Capture the cell that displays the provided text and extract its [X, Y] central coordinate. 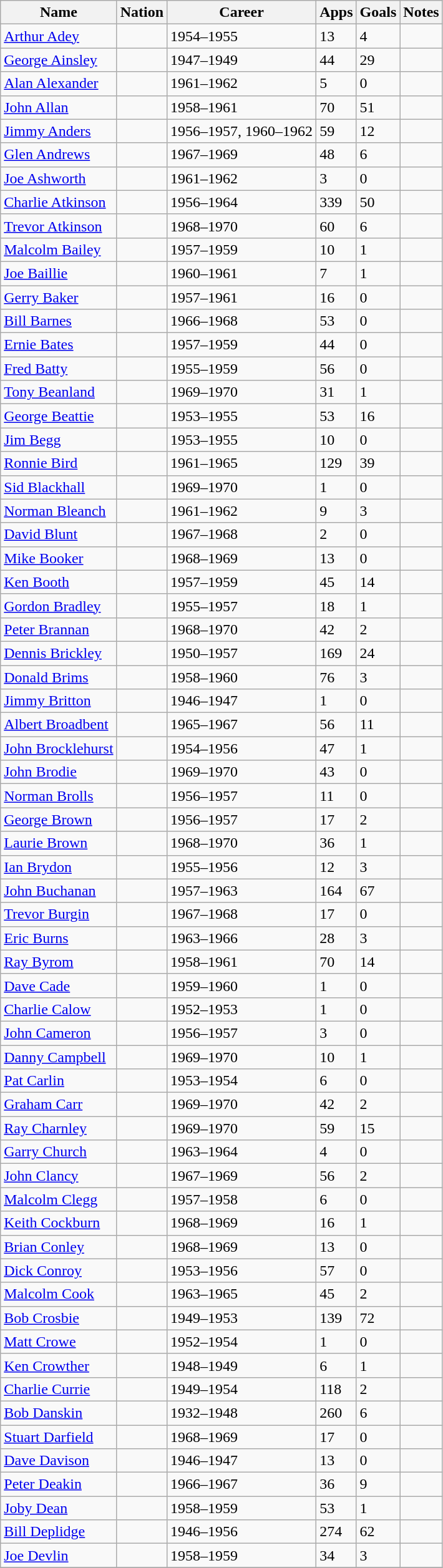
Bill Deplidge [59, 1532]
Dave Cade [59, 985]
Fred Batty [59, 369]
Graham Carr [59, 1105]
Charlie Atkinson [59, 202]
1948–1949 [242, 1365]
Apps [336, 12]
Gordon Bradley [59, 606]
1963–1965 [242, 1294]
43 [336, 772]
Peter Deakin [59, 1484]
Pat Carlin [59, 1081]
Dave Davison [59, 1461]
1965–1967 [242, 725]
George Beattie [59, 416]
31 [336, 392]
Dick Conroy [59, 1270]
1952–1954 [242, 1342]
Ronnie Bird [59, 463]
Joe Ashworth [59, 178]
Sid Blackhall [59, 487]
Ray Charnley [59, 1128]
60 [336, 226]
Donald Brims [59, 677]
47 [336, 748]
Bob Danskin [59, 1413]
Joe Baillie [59, 273]
Keith Cockburn [59, 1223]
Joby Dean [59, 1508]
Peter Brannan [59, 629]
Joe Devlin [59, 1556]
50 [378, 202]
Jim Begg [59, 440]
Bill Barnes [59, 321]
29 [378, 60]
1956–1957, 1960–1962 [242, 131]
Matt Crowe [59, 1342]
Ian Brydon [59, 867]
Arthur Adey [59, 36]
Malcolm Cook [59, 1294]
1953–1956 [242, 1270]
Danny Campbell [59, 1057]
Norman Brolls [59, 796]
1955–1956 [242, 867]
15 [378, 1128]
Brian Conley [59, 1247]
1950–1957 [242, 653]
1957–1963 [242, 891]
1932–1948 [242, 1413]
Charlie Calow [59, 1009]
Alan Alexander [59, 84]
Dennis Brickley [59, 653]
39 [378, 463]
Career [242, 12]
1957–1961 [242, 298]
1946–1956 [242, 1532]
John Cameron [59, 1033]
274 [336, 1532]
62 [378, 1532]
260 [336, 1413]
Tony Beanland [59, 392]
Ray Byrom [59, 962]
Notes [421, 12]
Gerry Baker [59, 298]
John Allan [59, 107]
1960–1961 [242, 273]
28 [336, 938]
169 [336, 653]
John Brodie [59, 772]
Malcolm Clegg [59, 1199]
7 [336, 273]
George Ainsley [59, 60]
1953–1954 [242, 1081]
1947–1949 [242, 60]
1957–1958 [242, 1199]
David Blunt [59, 535]
Goals [378, 12]
1961–1965 [242, 463]
Ken Crowther [59, 1365]
48 [336, 155]
Charlie Currie [59, 1389]
Trevor Atkinson [59, 226]
1949–1954 [242, 1389]
118 [336, 1389]
76 [336, 677]
1963–1966 [242, 938]
Laurie Brown [59, 843]
57 [336, 1270]
George Brown [59, 820]
34 [336, 1556]
Eric Burns [59, 938]
1958–1960 [242, 677]
72 [378, 1318]
1955–1957 [242, 606]
1955–1959 [242, 369]
Glen Andrews [59, 155]
1963–1964 [242, 1152]
John Brocklehurst [59, 748]
1966–1968 [242, 321]
51 [378, 107]
164 [336, 891]
139 [336, 1318]
Stuart Darfield [59, 1436]
John Clancy [59, 1176]
1952–1953 [242, 1009]
Jimmy Britton [59, 701]
Malcolm Bailey [59, 249]
Jimmy Anders [59, 131]
339 [336, 202]
1966–1967 [242, 1484]
67 [378, 891]
1954–1955 [242, 36]
Garry Church [59, 1152]
1954–1956 [242, 748]
Trevor Burgin [59, 914]
Name [59, 12]
Bob Crosbie [59, 1318]
Nation [142, 12]
1949–1953 [242, 1318]
Norman Bleanch [59, 511]
18 [336, 606]
Mike Booker [59, 558]
Ken Booth [59, 582]
5 [336, 84]
24 [378, 653]
Ernie Bates [59, 345]
John Buchanan [59, 891]
1956–1964 [242, 202]
1959–1960 [242, 985]
129 [336, 463]
Albert Broadbent [59, 725]
